Identify which cell holds the provided text, then report its (x, y) central coordinate. 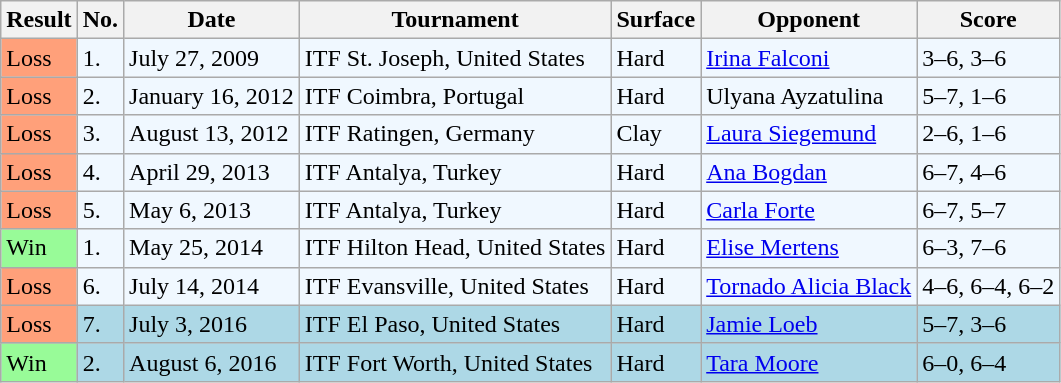
3–6, 3–6 (988, 58)
Score (988, 20)
July 27, 2009 (212, 58)
Date (212, 20)
ITF Fort Worth, United States (455, 362)
ITF Coimbra, Portugal (455, 96)
5–7, 1–6 (988, 96)
5. (100, 210)
7. (100, 324)
Clay (656, 134)
4–6, 6–4, 6–2 (988, 286)
No. (100, 20)
May 25, 2014 (212, 248)
July 3, 2016 (212, 324)
Laura Siegemund (809, 134)
ITF Hilton Head, United States (455, 248)
Tara Moore (809, 362)
3. (100, 134)
Carla Forte (809, 210)
Ana Bogdan (809, 172)
Elise Mertens (809, 248)
Surface (656, 20)
Opponent (809, 20)
6–0, 6–4 (988, 362)
6–7, 5–7 (988, 210)
6. (100, 286)
Ulyana Ayzatulina (809, 96)
ITF St. Joseph, United States (455, 58)
2–6, 1–6 (988, 134)
6–3, 7–6 (988, 248)
August 6, 2016 (212, 362)
Tournament (455, 20)
5–7, 3–6 (988, 324)
Irina Falconi (809, 58)
January 16, 2012 (212, 96)
Tornado Alicia Black (809, 286)
ITF Evansville, United States (455, 286)
6–7, 4–6 (988, 172)
Jamie Loeb (809, 324)
May 6, 2013 (212, 210)
Result (39, 20)
July 14, 2014 (212, 286)
April 29, 2013 (212, 172)
4. (100, 172)
August 13, 2012 (212, 134)
ITF El Paso, United States (455, 324)
ITF Ratingen, Germany (455, 134)
